Search for the cell housing the specified text and yield its (X, Y) center coordinate. 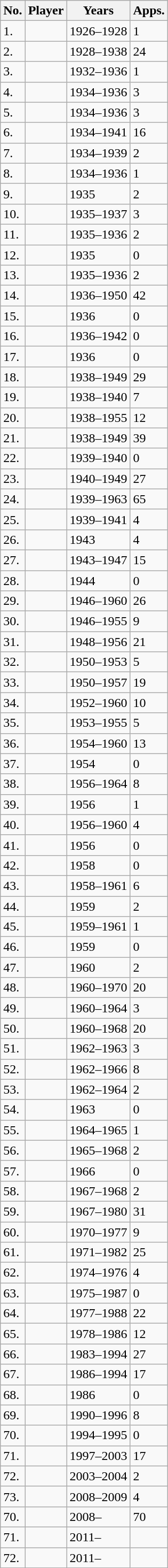
58. (13, 1191)
1959–1961 (98, 927)
39 (149, 438)
8. (13, 173)
1940–1949 (98, 479)
69. (13, 1415)
1938–1940 (98, 397)
33. (13, 682)
65 (149, 499)
1936–1950 (98, 296)
1944 (98, 580)
27. (13, 560)
1938–1955 (98, 418)
13. (13, 275)
6 (149, 886)
Apps. (149, 11)
18. (13, 377)
1966 (98, 1171)
1934–1941 (98, 133)
5. (13, 112)
52. (13, 1069)
1986 (98, 1395)
1954 (98, 764)
1935–1937 (98, 214)
2003–2004 (98, 1476)
29 (149, 377)
1962–1966 (98, 1069)
1970–1977 (98, 1232)
36. (13, 743)
1946–1955 (98, 621)
22. (13, 458)
1960–1968 (98, 1028)
10. (13, 214)
1. (13, 31)
1950–1957 (98, 682)
24 (149, 51)
31. (13, 642)
67. (13, 1374)
1954–1960 (98, 743)
31 (149, 1211)
4. (13, 92)
1994–1995 (98, 1435)
1960 (98, 967)
60. (13, 1232)
1967–1968 (98, 1191)
44. (13, 906)
35. (13, 723)
34. (13, 703)
1975–1987 (98, 1293)
54. (13, 1110)
26 (149, 601)
1977–1988 (98, 1313)
14. (13, 296)
1960–1970 (98, 988)
1958 (98, 865)
21 (149, 642)
1956–1964 (98, 784)
1962–1963 (98, 1049)
1997–2003 (98, 1456)
1952–1960 (98, 703)
22 (149, 1313)
73. (13, 1496)
68. (13, 1395)
1960–1964 (98, 1008)
65. (13, 1334)
6. (13, 133)
16. (13, 336)
23. (13, 479)
70 (149, 1517)
49. (13, 1008)
57. (13, 1171)
13 (149, 743)
3. (13, 72)
Years (98, 11)
62. (13, 1273)
28. (13, 580)
39. (13, 804)
42. (13, 865)
1986–1994 (98, 1374)
1926–1928 (98, 31)
1971–1982 (98, 1252)
1946–1960 (98, 601)
42 (149, 296)
11. (13, 234)
19. (13, 397)
20. (13, 418)
1948–1956 (98, 642)
26. (13, 540)
43. (13, 886)
1964–1965 (98, 1130)
64. (13, 1313)
40. (13, 825)
1974–1976 (98, 1273)
1958–1961 (98, 886)
48. (13, 988)
19 (149, 682)
50. (13, 1028)
25 (149, 1252)
46. (13, 947)
1962–1964 (98, 1089)
1932–1936 (98, 72)
1936–1942 (98, 336)
1978–1986 (98, 1334)
63. (13, 1293)
45. (13, 927)
1953–1955 (98, 723)
2008–2009 (98, 1496)
1965–1968 (98, 1150)
41. (13, 845)
21. (13, 438)
No. (13, 11)
47. (13, 967)
15 (149, 560)
12. (13, 255)
Player (46, 11)
53. (13, 1089)
37. (13, 764)
1983–1994 (98, 1354)
15. (13, 316)
7 (149, 397)
61. (13, 1252)
59. (13, 1211)
38. (13, 784)
66. (13, 1354)
1943 (98, 540)
1939–1940 (98, 458)
1928–1938 (98, 51)
2. (13, 51)
2008– (98, 1517)
1939–1941 (98, 519)
56. (13, 1150)
29. (13, 601)
1943–1947 (98, 560)
1967–1980 (98, 1211)
1950–1953 (98, 662)
32. (13, 662)
1956–1960 (98, 825)
1939–1963 (98, 499)
51. (13, 1049)
55. (13, 1130)
16 (149, 133)
9. (13, 194)
25. (13, 519)
24. (13, 499)
1963 (98, 1110)
7. (13, 153)
1990–1996 (98, 1415)
10 (149, 703)
17. (13, 357)
30. (13, 621)
1934–1939 (98, 153)
